Return (x, y) of the center of cell containing provided text 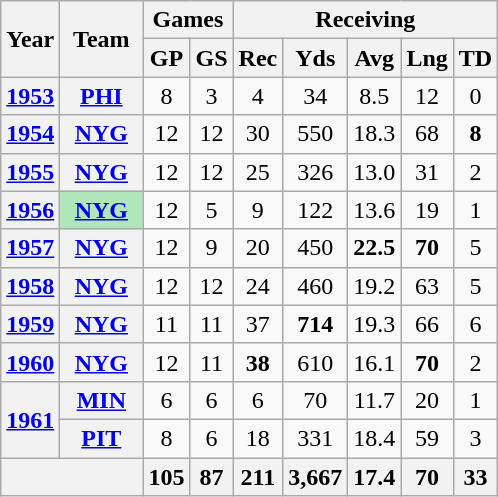
1953 (30, 96)
63 (427, 286)
1955 (30, 172)
Avg (374, 58)
610 (316, 362)
331 (316, 438)
16.1 (374, 362)
1960 (30, 362)
31 (427, 172)
Games (188, 20)
37 (258, 324)
18.4 (374, 438)
22.5 (374, 248)
1954 (30, 134)
PHI (102, 96)
4 (258, 96)
122 (316, 210)
1961 (30, 419)
714 (316, 324)
38 (258, 362)
25 (258, 172)
66 (427, 324)
TD (475, 58)
450 (316, 248)
33 (475, 477)
460 (316, 286)
34 (316, 96)
Rec (258, 58)
18 (258, 438)
MIN (102, 400)
11.7 (374, 400)
Receiving (366, 20)
24 (258, 286)
1959 (30, 324)
211 (258, 477)
13.6 (374, 210)
Lng (427, 58)
87 (212, 477)
0 (475, 96)
3,667 (316, 477)
17.4 (374, 477)
8.5 (374, 96)
19 (427, 210)
Team (102, 39)
19.3 (374, 324)
68 (427, 134)
19.2 (374, 286)
GP (166, 58)
326 (316, 172)
Yds (316, 58)
30 (258, 134)
13.0 (374, 172)
59 (427, 438)
105 (166, 477)
550 (316, 134)
1957 (30, 248)
1958 (30, 286)
PIT (102, 438)
Year (30, 39)
GS (212, 58)
18.3 (374, 134)
1956 (30, 210)
